For the text-containing cell, return its midpoint in [X, Y] coordinate format. 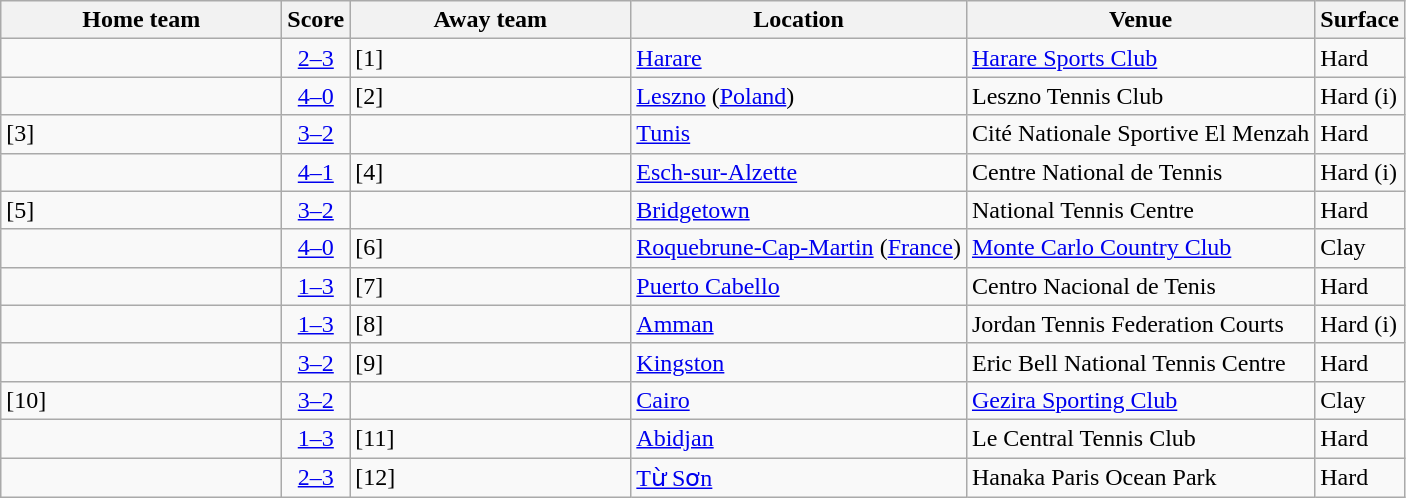
Esch-sur-Alzette [799, 172]
[5] [142, 210]
Eric Bell National Tennis Centre [1140, 362]
National Tennis Centre [1140, 210]
[9] [490, 362]
[4] [490, 172]
Centro Nacional de Tenis [1140, 286]
4–1 [316, 172]
Venue [1140, 20]
Monte Carlo Country Club [1140, 248]
Score [316, 20]
[11] [490, 438]
Surface [1360, 20]
Tunis [799, 134]
[6] [490, 248]
Home team [142, 20]
Leszno (Poland) [799, 96]
Từ Sơn [799, 478]
Kingston [799, 362]
[8] [490, 324]
Roquebrune-Cap-Martin (France) [799, 248]
Cairo [799, 400]
Hanaka Paris Ocean Park [1140, 478]
Location [799, 20]
Abidjan [799, 438]
Gezira Sporting Club [1140, 400]
Bridgetown [799, 210]
Leszno Tennis Club [1140, 96]
Harare [799, 58]
[3] [142, 134]
Harare Sports Club [1140, 58]
Le Central Tennis Club [1140, 438]
[10] [142, 400]
Cité Nationale Sportive El Menzah [1140, 134]
Puerto Cabello [799, 286]
Jordan Tennis Federation Courts [1140, 324]
[2] [490, 96]
[7] [490, 286]
[1] [490, 58]
[12] [490, 478]
Away team [490, 20]
Centre National de Tennis [1140, 172]
Amman [799, 324]
